Find where the given text appears and provide that cell's center as (x, y) coordinate. 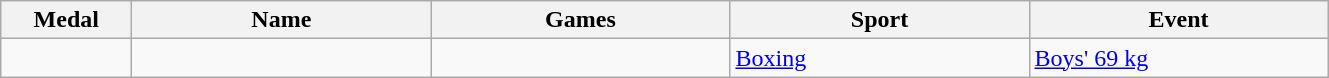
Event (1178, 20)
Sport (880, 20)
Name (282, 20)
Boys' 69 kg (1178, 58)
Boxing (880, 58)
Medal (66, 20)
Games (580, 20)
